Return [X, Y] of the center of cell containing provided text 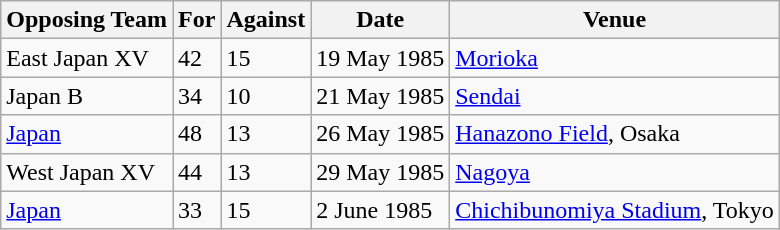
21 May 1985 [380, 96]
10 [266, 96]
East Japan XV [87, 58]
Chichibunomiya Stadium, Tokyo [615, 210]
48 [197, 134]
19 May 1985 [380, 58]
44 [197, 172]
West Japan XV [87, 172]
Date [380, 20]
Japan B [87, 96]
33 [197, 210]
Opposing Team [87, 20]
For [197, 20]
Venue [615, 20]
Morioka [615, 58]
42 [197, 58]
2 June 1985 [380, 210]
Sendai [615, 96]
26 May 1985 [380, 134]
34 [197, 96]
29 May 1985 [380, 172]
Against [266, 20]
Nagoya [615, 172]
Hanazono Field, Osaka [615, 134]
